Scan for the cell matching the given text and deliver its [X, Y] coordinate at center. 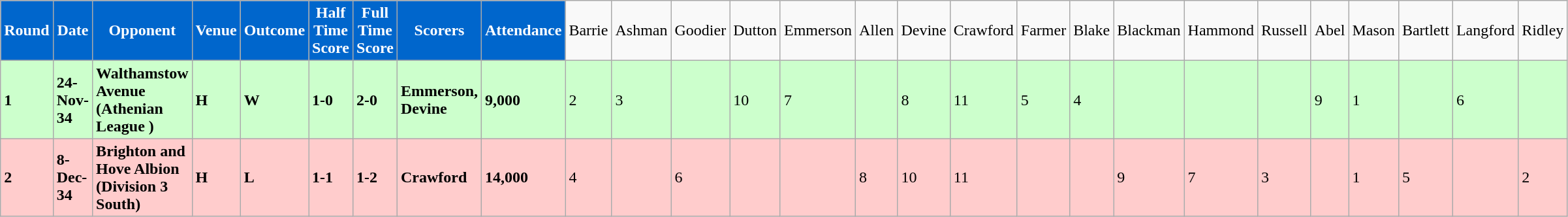
Date [72, 31]
Mason [1373, 31]
W [274, 99]
Bartlett [1426, 31]
Opponent [142, 31]
Full Time Score [375, 31]
Russell [1284, 31]
Dutton [755, 31]
Emmerson [817, 31]
Blake [1091, 31]
Ashman [641, 31]
Scorers [439, 31]
24-Nov-34 [72, 99]
L [274, 178]
Ridley [1543, 31]
Walthamstow Avenue (Athenian League ) [142, 99]
Emmerson, Devine [439, 99]
Devine [924, 31]
Langford [1485, 31]
Attendance [524, 31]
1-1 [331, 178]
9,000 [524, 99]
Allen [877, 31]
Abel [1330, 31]
2-0 [375, 99]
Farmer [1043, 31]
Venue [216, 31]
Brighton and Hove Albion (Division 3 South) [142, 178]
1-2 [375, 178]
Hammond [1221, 31]
Outcome [274, 31]
Barrie [589, 31]
1-0 [331, 99]
14,000 [524, 178]
8-Dec-34 [72, 178]
Blackman [1149, 31]
Half Time Score [331, 31]
Goodier [700, 31]
Round [27, 31]
